Return the (x, y) coordinate for the center point of the cell that contains the specified text.  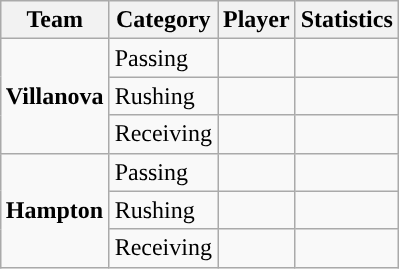
Category (163, 20)
Statistics (346, 20)
Team (54, 20)
Villanova (54, 96)
Player (257, 20)
Hampton (54, 210)
